Provide the [X, Y] coordinate of the cell's center where the given text is located.  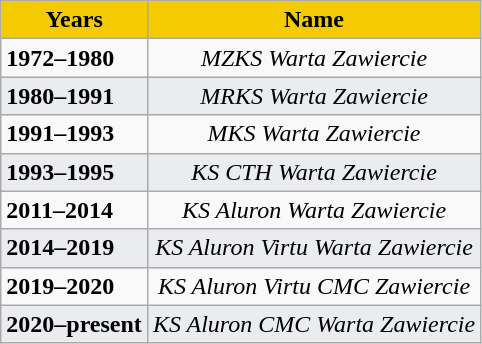
1993–1995 [74, 172]
2011–2014 [74, 210]
1980–1991 [74, 96]
MRKS Warta Zawiercie [314, 96]
MZKS Warta Zawiercie [314, 58]
Name [314, 20]
1991–1993 [74, 134]
KS CTH Warta Zawiercie [314, 172]
MKS Warta Zawiercie [314, 134]
2020–present [74, 324]
KS Aluron Virtu Warta Zawiercie [314, 248]
KS Aluron CMC Warta Zawiercie [314, 324]
2019–2020 [74, 286]
KS Aluron Virtu CMC Zawiercie [314, 286]
1972–1980 [74, 58]
KS Aluron Warta Zawiercie [314, 210]
2014–2019 [74, 248]
Years [74, 20]
